Find where the given text appears and provide that cell's center as (x, y) coordinate. 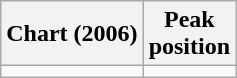
Peakposition (189, 34)
Chart (2006) (72, 34)
